Provide the (x, y) coordinate of the cell's center where the given text is located.  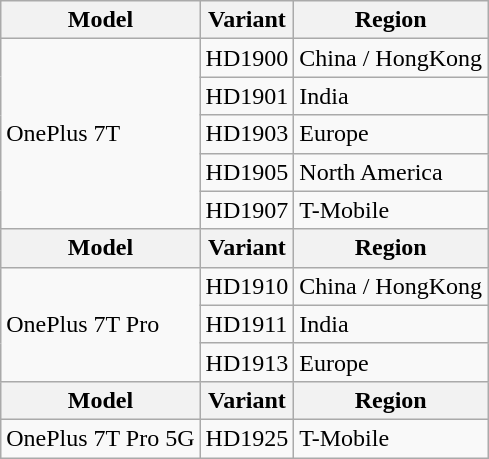
HD1901 (247, 96)
OnePlus 7T Pro (100, 324)
HD1913 (247, 362)
HD1903 (247, 134)
HD1907 (247, 210)
OnePlus 7T Pro 5G (100, 438)
North America (391, 172)
HD1900 (247, 58)
HD1925 (247, 438)
OnePlus 7T (100, 134)
HD1910 (247, 286)
HD1911 (247, 324)
HD1905 (247, 172)
